Scan for the cell matching the given text and deliver its (x, y) coordinate at center. 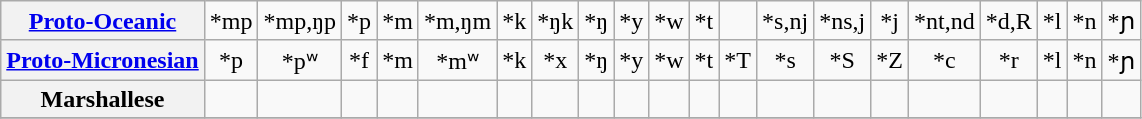
*T (738, 60)
*ns,j (842, 21)
*x (556, 60)
*c (944, 60)
*r (1008, 60)
*S (842, 60)
*mp (231, 21)
Proto-Micronesian (102, 60)
*pʷ (300, 60)
*f (360, 60)
*s (786, 60)
*m,ŋm (457, 21)
*nt,nd (944, 21)
*ŋk (556, 21)
*j (890, 21)
Proto-Oceanic (102, 21)
*mʷ (457, 60)
*d,R (1008, 21)
*s,nj (786, 21)
Marshallese (102, 99)
*Z (890, 60)
*mp,ŋp (300, 21)
